Provide the [x, y] coordinate of the cell's center where the given text is located.  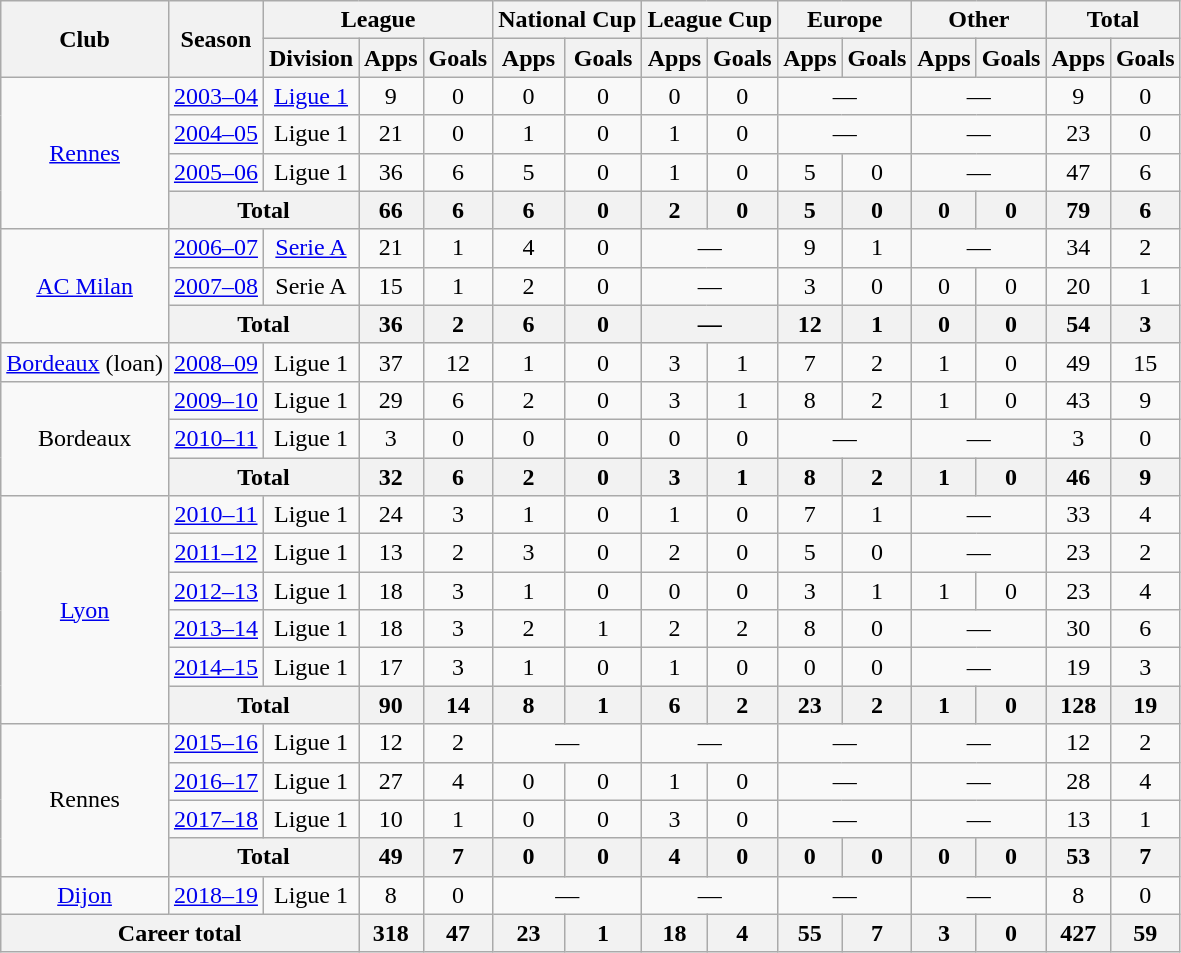
427 [1078, 933]
27 [391, 781]
128 [1078, 705]
2004–05 [216, 134]
32 [391, 477]
Bordeaux (loan) [85, 362]
53 [1078, 857]
Other [979, 20]
30 [1078, 629]
34 [1078, 248]
Bordeaux [85, 438]
2008–09 [216, 362]
54 [1078, 324]
2013–14 [216, 629]
37 [391, 362]
46 [1078, 477]
Division [310, 58]
AC Milan [85, 286]
League [378, 20]
2018–19 [216, 895]
2015–16 [216, 743]
79 [1078, 210]
Dijon [85, 895]
2012–13 [216, 591]
National Cup [568, 20]
League Cup [710, 20]
20 [1078, 286]
2014–15 [216, 667]
55 [810, 933]
43 [1078, 400]
14 [458, 705]
2006–07 [216, 248]
24 [391, 515]
Club [85, 39]
59 [1145, 933]
2007–08 [216, 286]
2003–04 [216, 96]
2016–17 [216, 781]
28 [1078, 781]
90 [391, 705]
66 [391, 210]
Season [216, 39]
17 [391, 667]
2017–18 [216, 819]
Europe [845, 20]
2011–12 [216, 553]
2009–10 [216, 400]
29 [391, 400]
10 [391, 819]
Career total [180, 933]
2005–06 [216, 172]
318 [391, 933]
Lyon [85, 610]
33 [1078, 515]
